Return (X, Y) of the center of cell containing provided text 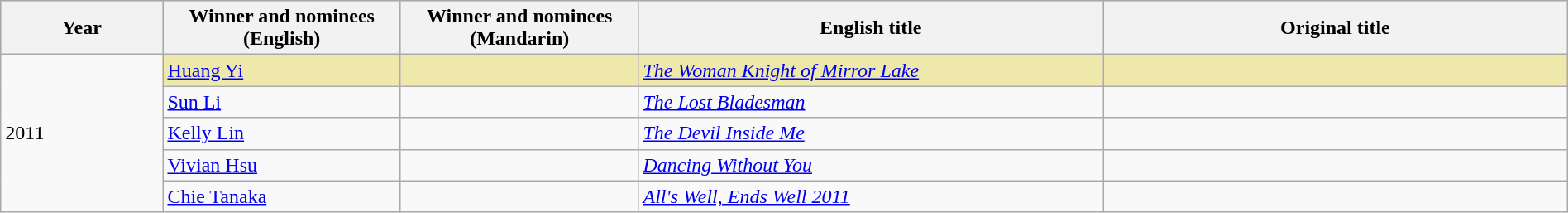
The Devil Inside Me (871, 133)
All's Well, Ends Well 2011 (871, 196)
2011 (82, 133)
Sun Li (282, 102)
The Lost Bladesman (871, 102)
English title (871, 28)
Original title (1336, 28)
Year (82, 28)
Kelly Lin (282, 133)
Winner and nominees(English) (282, 28)
Dancing Without You (871, 165)
Vivian Hsu (282, 165)
The Woman Knight of Mirror Lake (871, 70)
Winner and nominees(Mandarin) (519, 28)
Chie Tanaka (282, 196)
Huang Yi (282, 70)
